Locate the cell with the specified text and output its [X, Y] center coordinate. 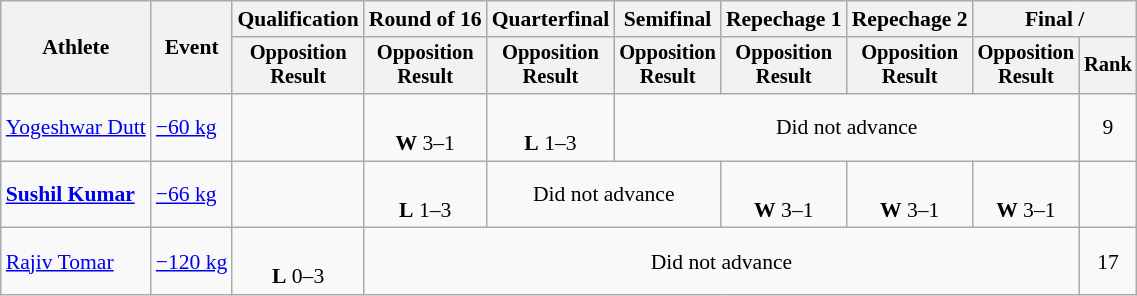
Repechage 1 [784, 19]
17 [1108, 262]
Quarterfinal [551, 19]
Repechage 2 [910, 19]
Athlete [76, 48]
Rank [1108, 66]
Round of 16 [426, 19]
9 [1108, 128]
Final / [1055, 19]
Qualification [298, 19]
−66 kg [192, 194]
Semifinal [668, 19]
Rajiv Tomar [76, 262]
L 0–3 [298, 262]
−120 kg [192, 262]
−60 kg [192, 128]
Yogeshwar Dutt [76, 128]
Sushil Kumar [76, 194]
Event [192, 48]
